Locate the cell with the specified text and output its [x, y] center coordinate. 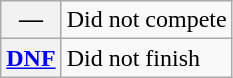
DNF [31, 58]
Did not compete [146, 20]
— [31, 20]
Did not finish [146, 58]
